Extract the (x, y) coordinate from the center of the cell holding the provided text.  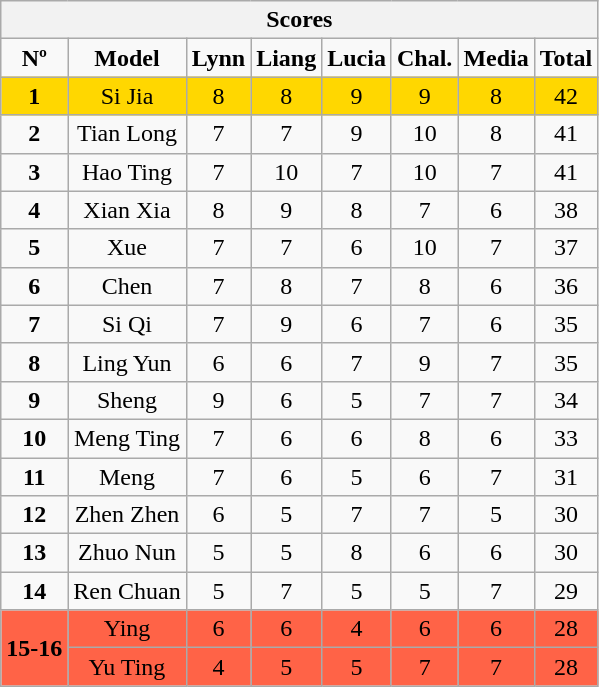
Chen (127, 286)
Si Qi (127, 324)
13 (34, 553)
Yu Ting (127, 667)
Xian Xia (127, 210)
Zhen Zhen (127, 515)
Ying (127, 629)
15-16 (34, 648)
29 (566, 591)
3 (34, 172)
Zhuo Nun (127, 553)
Sheng (127, 400)
Xue (127, 248)
36 (566, 286)
Tian Long (127, 134)
Hao Ting (127, 172)
38 (566, 210)
37 (566, 248)
14 (34, 591)
Liang (286, 58)
Model (127, 58)
Total (566, 58)
Ren Chuan (127, 591)
Scores (300, 20)
Media (496, 58)
Ling Yun (127, 362)
Meng Ting (127, 438)
12 (34, 515)
Lucia (357, 58)
Si Jia (127, 96)
42 (566, 96)
33 (566, 438)
1 (34, 96)
Lynn (218, 58)
34 (566, 400)
11 (34, 477)
2 (34, 134)
Chal. (424, 58)
31 (566, 477)
Nº (34, 58)
Meng (127, 477)
